Search for the cell housing the specified text and yield its (x, y) center coordinate. 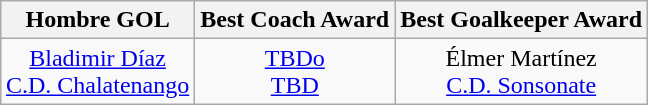
Hombre GOL (97, 20)
Bladimir DíazC.D. Chalatenango (97, 72)
Élmer Martínez C.D. Sonsonate (522, 72)
Best Goalkeeper Award (522, 20)
Best Coach Award (295, 20)
TBDoTBD (295, 72)
